Return the (x, y) coordinate for the center point of the cell that contains the specified text.  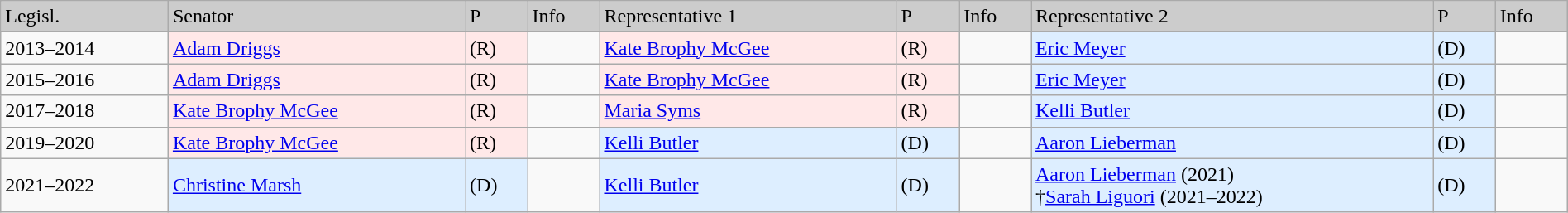
2015–2016 (84, 80)
Legisl. (84, 17)
Senator (316, 17)
2019–2020 (84, 143)
2021–2022 (84, 186)
Aaron Lieberman (2021)†Sarah Liguori (2021–2022) (1231, 186)
Maria Syms (748, 111)
Representative 1 (748, 17)
2013–2014 (84, 48)
Representative 2 (1231, 17)
Christine Marsh (316, 186)
2017–2018 (84, 111)
Aaron Lieberman (1231, 143)
